Identify which cell holds the provided text, then report its (x, y) central coordinate. 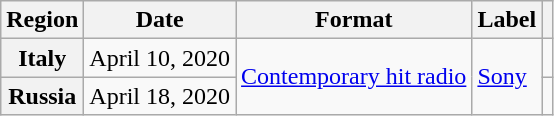
Sony (507, 77)
April 10, 2020 (160, 58)
Contemporary hit radio (354, 77)
April 18, 2020 (160, 96)
Italy (42, 58)
Format (354, 20)
Region (42, 20)
Russia (42, 96)
Label (507, 20)
Date (160, 20)
